Extract the (X, Y) coordinate from the center of the cell holding the provided text.  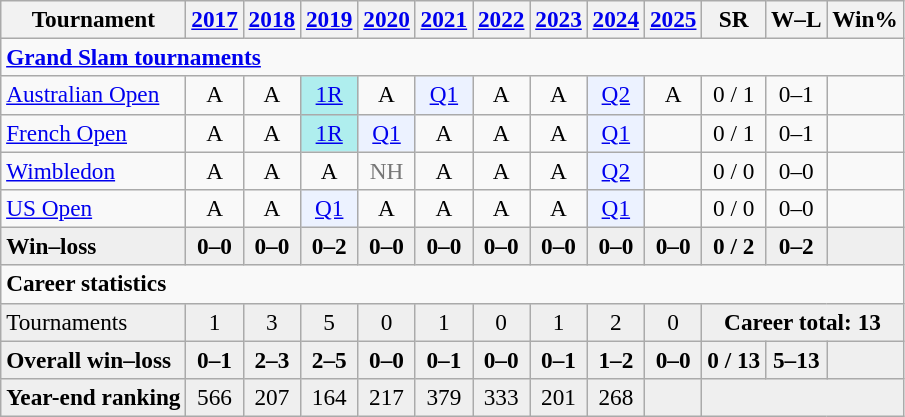
2 (616, 322)
Year-end ranking (94, 397)
2021 (444, 19)
French Open (94, 133)
Tournament (94, 19)
3 (272, 322)
SR (734, 19)
Career statistics (452, 284)
2020 (386, 19)
2023 (558, 19)
Win–loss (94, 246)
201 (558, 397)
2–5 (330, 359)
0 / 13 (734, 359)
0 / 2 (734, 246)
Overall win–loss (94, 359)
566 (214, 397)
Wimbledon (94, 170)
333 (502, 397)
207 (272, 397)
2017 (214, 19)
2022 (502, 19)
379 (444, 397)
5 (330, 322)
1–2 (616, 359)
W–L (796, 19)
Grand Slam tournaments (452, 57)
2019 (330, 19)
2024 (616, 19)
Win% (865, 19)
NH (386, 170)
268 (616, 397)
Australian Open (94, 95)
Tournaments (94, 322)
US Open (94, 208)
2018 (272, 19)
5–13 (796, 359)
Career total: 13 (802, 322)
164 (330, 397)
2–3 (272, 359)
217 (386, 397)
2025 (674, 19)
